For the text-containing cell, return its midpoint in (x, y) coordinate format. 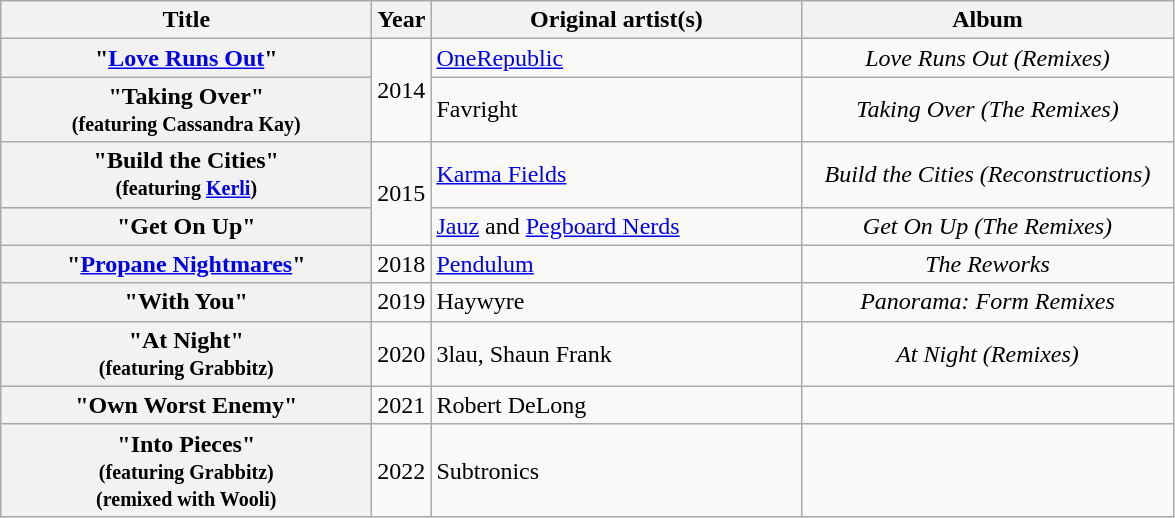
"With You" (186, 302)
Karma Fields (616, 174)
Title (186, 20)
2015 (402, 194)
"Love Runs Out" (186, 58)
Love Runs Out (Remixes) (988, 58)
"Propane Nightmares" (186, 264)
"Own Worst Enemy" (186, 405)
Panorama: Form Remixes (988, 302)
Get On Up (The Remixes) (988, 226)
"Get On Up" (186, 226)
Taking Over (The Remixes) (988, 110)
Favright (616, 110)
Pendulum (616, 264)
2018 (402, 264)
2022 (402, 470)
Haywyre (616, 302)
OneRepublic (616, 58)
2019 (402, 302)
Album (988, 20)
Year (402, 20)
At Night (Remixes) (988, 354)
"At Night"(featuring Grabbitz) (186, 354)
The Reworks (988, 264)
Robert DeLong (616, 405)
2021 (402, 405)
Jauz and Pegboard Nerds (616, 226)
2020 (402, 354)
Subtronics (616, 470)
2014 (402, 90)
Original artist(s) (616, 20)
Build the Cities (Reconstructions) (988, 174)
"Into Pieces"(featuring Grabbitz)(remixed with Wooli) (186, 470)
3lau, Shaun Frank (616, 354)
"Build the Cities"(featuring Kerli) (186, 174)
"Taking Over"(featuring Cassandra Kay) (186, 110)
